From the cell containing the given text, extract its center point as (x, y) coordinate. 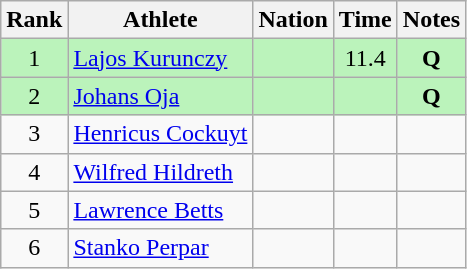
5 (34, 210)
3 (34, 134)
Wilfred Hildreth (160, 172)
1 (34, 58)
Notes (431, 20)
Nation (293, 20)
2 (34, 96)
Henricus Cockuyt (160, 134)
Rank (34, 20)
Lajos Kurunczy (160, 58)
Johans Oja (160, 96)
Athlete (160, 20)
6 (34, 248)
4 (34, 172)
11.4 (365, 58)
Stanko Perpar (160, 248)
Time (365, 20)
Lawrence Betts (160, 210)
